Return the [X, Y] coordinate for the center point of the cell that contains the specified text.  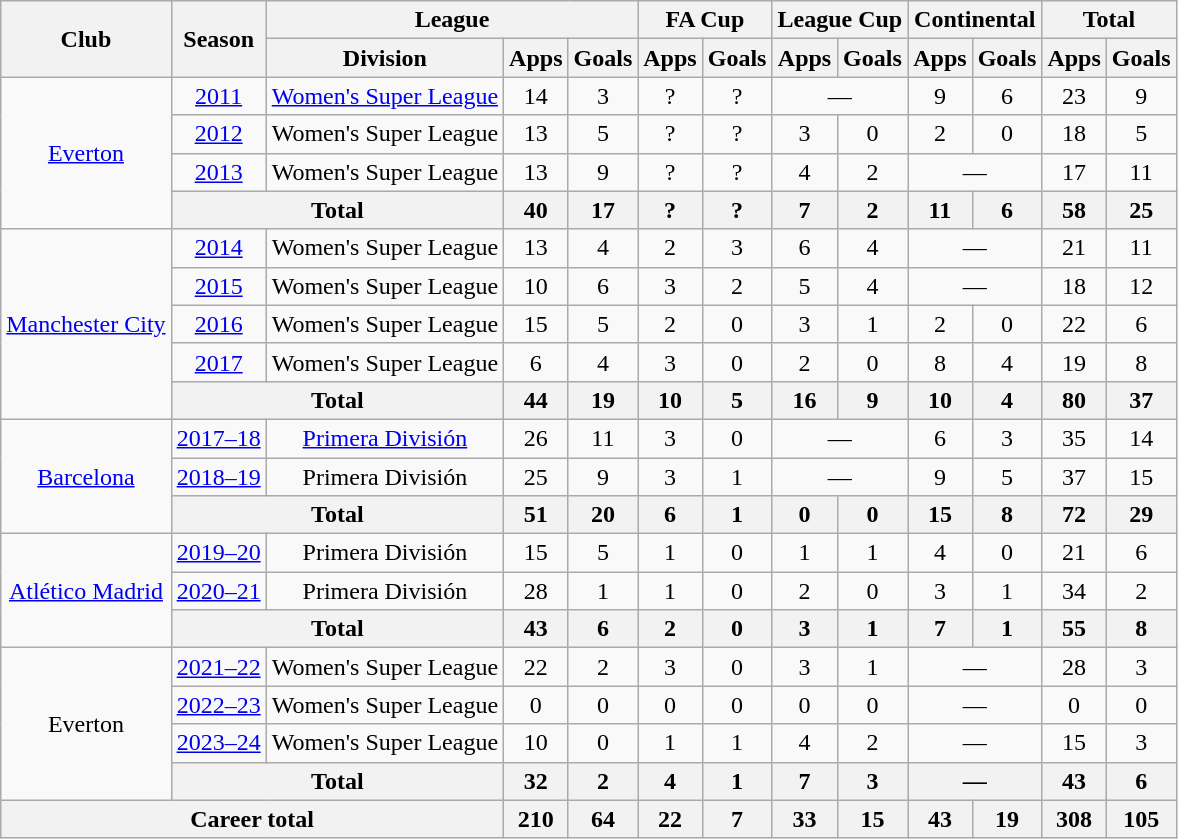
2013 [218, 172]
2023–24 [218, 743]
2021–22 [218, 667]
2019–20 [218, 553]
58 [1074, 210]
Barcelona [86, 476]
20 [603, 515]
40 [536, 210]
2022–23 [218, 705]
210 [536, 819]
51 [536, 515]
2012 [218, 134]
Season [218, 39]
Continental [975, 20]
12 [1141, 286]
FA Cup [705, 20]
26 [536, 438]
2015 [218, 286]
64 [603, 819]
44 [536, 400]
105 [1141, 819]
Division [384, 58]
32 [536, 781]
Manchester City [86, 324]
33 [804, 819]
League Cup [840, 20]
55 [1074, 629]
2011 [218, 96]
308 [1074, 819]
34 [1074, 591]
2014 [218, 248]
League [452, 20]
2020–21 [218, 591]
80 [1074, 400]
Atlético Madrid [86, 591]
Career total [252, 819]
29 [1141, 515]
35 [1074, 438]
2017 [218, 362]
72 [1074, 515]
23 [1074, 96]
Club [86, 39]
2017–18 [218, 438]
2018–19 [218, 477]
2016 [218, 324]
16 [804, 400]
